Scan for the cell matching the given text and deliver its (X, Y) coordinate at center. 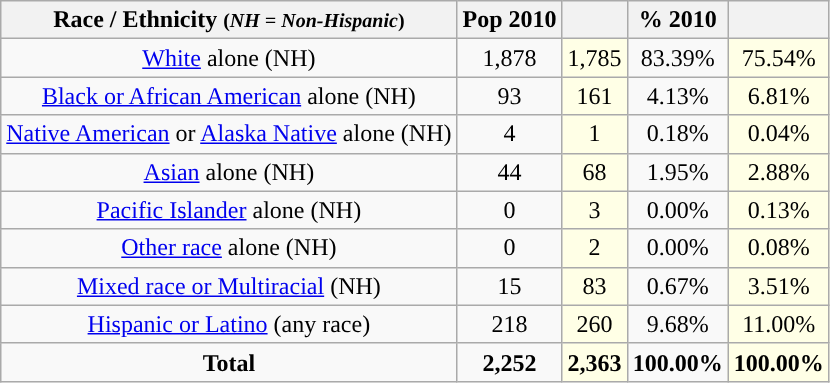
1.95% (678, 172)
3.51% (778, 286)
0.08% (778, 248)
Other race alone (NH) (229, 248)
161 (594, 96)
Black or African American alone (NH) (229, 96)
Pacific Islander alone (NH) (229, 210)
83.39% (678, 58)
0.13% (778, 210)
9.68% (678, 324)
1,785 (594, 58)
Asian alone (NH) (229, 172)
Hispanic or Latino (any race) (229, 324)
4 (510, 134)
93 (510, 96)
218 (510, 324)
260 (594, 324)
0.18% (678, 134)
Native American or Alaska Native alone (NH) (229, 134)
11.00% (778, 324)
3 (594, 210)
15 (510, 286)
White alone (NH) (229, 58)
75.54% (778, 58)
0.67% (678, 286)
% 2010 (678, 20)
Race / Ethnicity (NH = Non-Hispanic) (229, 20)
6.81% (778, 96)
0.04% (778, 134)
Pop 2010 (510, 20)
Mixed race or Multiracial (NH) (229, 286)
1,878 (510, 58)
2.88% (778, 172)
44 (510, 172)
4.13% (678, 96)
2 (594, 248)
1 (594, 134)
83 (594, 286)
68 (594, 172)
2,252 (510, 362)
2,363 (594, 362)
Total (229, 362)
